Capture the cell that displays the provided text and extract its [x, y] central coordinate. 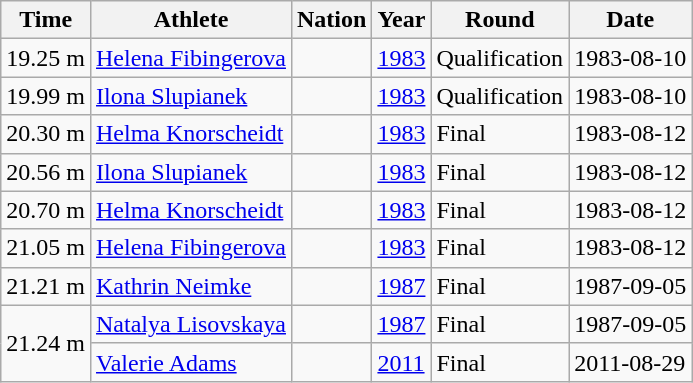
19.99 m [46, 96]
2011 [402, 362]
Nation [331, 20]
Time [46, 20]
20.70 m [46, 210]
Athlete [190, 20]
21.21 m [46, 286]
Year [402, 20]
21.24 m [46, 343]
Natalya Lisovskaya [190, 324]
Valerie Adams [190, 362]
2011-08-29 [630, 362]
Date [630, 20]
19.25 m [46, 58]
21.05 m [46, 248]
20.30 m [46, 134]
Kathrin Neimke [190, 286]
20.56 m [46, 172]
Round [500, 20]
